Output the (X, Y) coordinate of the center of the cell containing the given text.  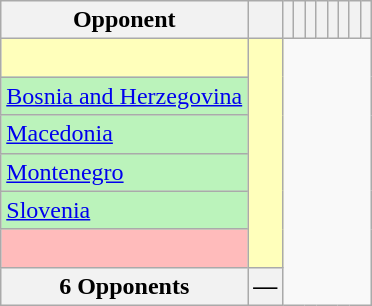
6 Opponents (124, 286)
— (266, 286)
Montenegro (124, 172)
Slovenia (124, 210)
Macedonia (124, 134)
Bosnia and Herzegovina (124, 96)
Opponent (124, 20)
